Detect which cell encompasses the target text, then output its (x, y) center coordinate. 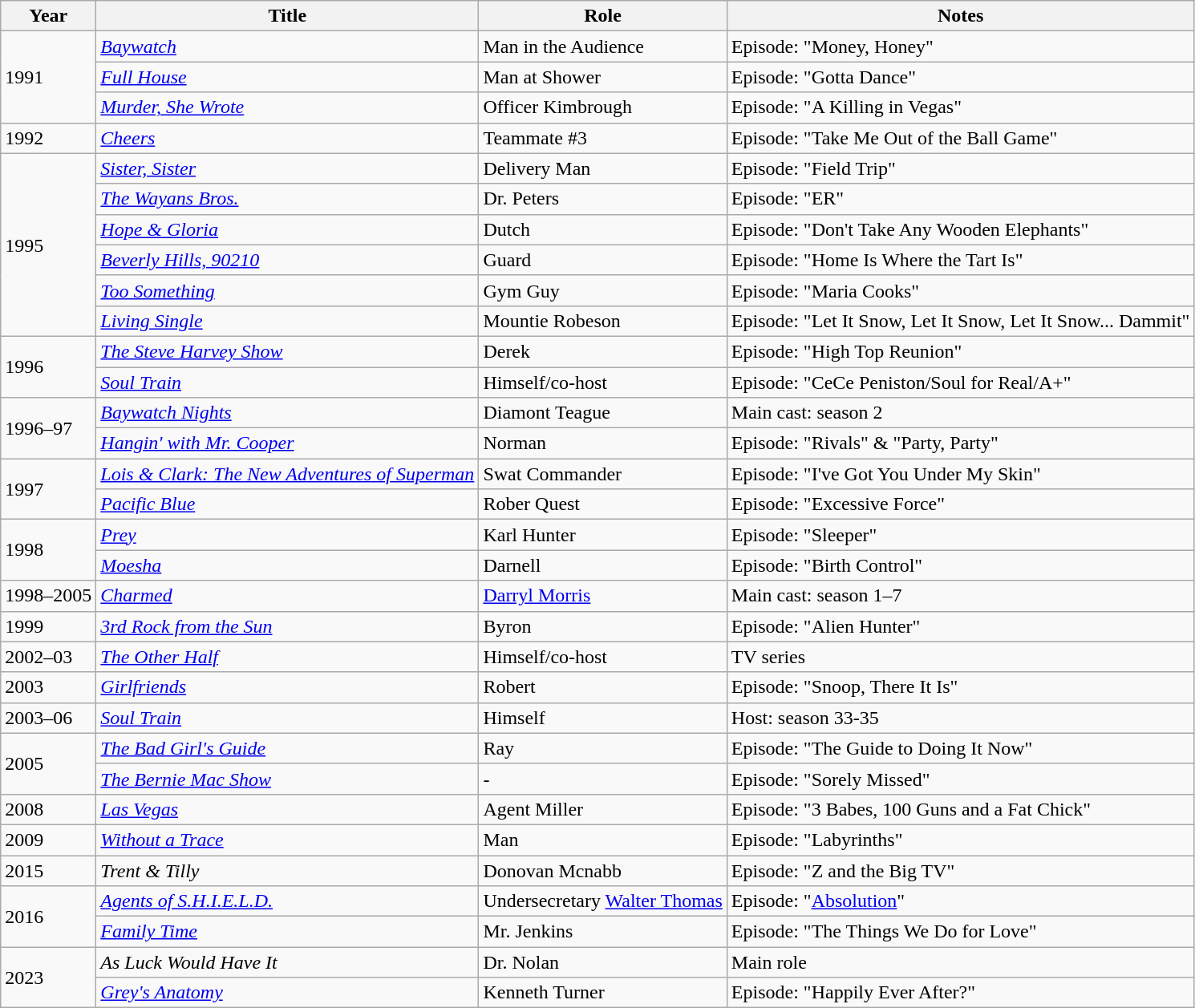
Karl Hunter (603, 535)
Notes (961, 16)
Man in the Audience (603, 47)
The Wayans Bros. (287, 199)
Officer Kimbrough (603, 107)
Episode: "The Things We Do for Love" (961, 932)
Robert (603, 687)
Dr. Nolan (603, 962)
Derek (603, 351)
Episode: "A Killing in Vegas" (961, 107)
2003–06 (48, 718)
Kenneth Turner (603, 993)
Host: season 33-35 (961, 718)
Hangin' with Mr. Cooper (287, 443)
Episode: "Snoop, There It Is" (961, 687)
1996 (48, 366)
1999 (48, 626)
Hope & Gloria (287, 229)
Norman (603, 443)
The Steve Harvey Show (287, 351)
2016 (48, 917)
Year (48, 16)
Darnell (603, 565)
Baywatch Nights (287, 413)
Episode: "Money, Honey" (961, 47)
1992 (48, 138)
Beverly Hills, 90210 (287, 260)
Episode: "Excessive Force" (961, 504)
The Bernie Mac Show (287, 779)
Las Vegas (287, 809)
Episode: "Rivals" & "Party, Party" (961, 443)
Grey's Anatomy (287, 993)
Teammate #3 (603, 138)
As Luck Would Have It (287, 962)
Episode: "Field Trip" (961, 168)
Main cast: season 1–7 (961, 596)
1991 (48, 77)
Episode: "Maria Cooks" (961, 290)
Gym Guy (603, 290)
Murder, She Wrote (287, 107)
Without a Trace (287, 840)
1997 (48, 489)
Guard (603, 260)
Mountie Robeson (603, 321)
Episode: "Let It Snow, Let It Snow, Let It Snow... Dammit" (961, 321)
2015 (48, 870)
Rober Quest (603, 504)
Ray (603, 748)
Swat Commander (603, 474)
Man (603, 840)
Episode: "Labyrinths" (961, 840)
Moesha (287, 565)
Episode: "I've Got You Under My Skin" (961, 474)
The Bad Girl's Guide (287, 748)
Cheers (287, 138)
Episode: "3 Babes, 100 Guns and a Fat Chick" (961, 809)
Delivery Man (603, 168)
Episode: "The Guide to Doing It Now" (961, 748)
Charmed (287, 596)
2008 (48, 809)
2002–03 (48, 657)
Himself (603, 718)
Episode: "Gotta Dance" (961, 77)
1998 (48, 550)
Family Time (287, 932)
Donovan Mcnabb (603, 870)
Girlfriends (287, 687)
Undersecretary Walter Thomas (603, 901)
Episode: "Sorely Missed" (961, 779)
TV series (961, 657)
Episode: "ER" (961, 199)
Mr. Jenkins (603, 932)
Full House (287, 77)
Agent Miller (603, 809)
1995 (48, 245)
Episode: "Home Is Where the Tart Is" (961, 260)
Episode: "Z and the Big TV" (961, 870)
Episode: "Happily Ever After?" (961, 993)
- (603, 779)
Dr. Peters (603, 199)
2023 (48, 978)
2005 (48, 763)
Episode: "High Top Reunion" (961, 351)
Darryl Morris (603, 596)
1996–97 (48, 428)
Main cast: season 2 (961, 413)
Dutch (603, 229)
Episode: "Don't Take Any Wooden Elephants" (961, 229)
2003 (48, 687)
Main role (961, 962)
Episode: "Alien Hunter" (961, 626)
Episode: "Absolution" (961, 901)
Baywatch (287, 47)
Agents of S.H.I.E.L.D. (287, 901)
2009 (48, 840)
Sister, Sister (287, 168)
3rd Rock from the Sun (287, 626)
Episode: "Sleeper" (961, 535)
Too Something (287, 290)
The Other Half (287, 657)
Pacific Blue (287, 504)
Byron (603, 626)
1998–2005 (48, 596)
Trent & Tilly (287, 870)
Man at Shower (603, 77)
Living Single (287, 321)
Episode: "Take Me Out of the Ball Game" (961, 138)
Episode: "Birth Control" (961, 565)
Prey (287, 535)
Diamont Teague (603, 413)
Role (603, 16)
Lois & Clark: The New Adventures of Superman (287, 474)
Title (287, 16)
Episode: "CeCe Peniston/Soul for Real/A+" (961, 383)
